Return [x, y] of the center of cell containing provided text 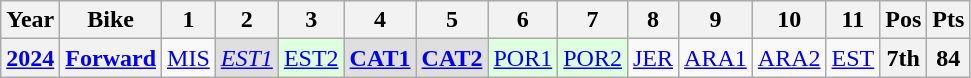
JER [652, 58]
POR1 [523, 58]
8 [652, 20]
Year [30, 20]
CAT2 [452, 58]
EST2 [311, 58]
ARA2 [789, 58]
2024 [30, 58]
MIS [189, 58]
CAT1 [380, 58]
9 [716, 20]
POR2 [593, 58]
5 [452, 20]
Forward [111, 58]
Pts [948, 20]
10 [789, 20]
2 [246, 20]
1 [189, 20]
ARA1 [716, 58]
84 [948, 58]
7th [904, 58]
3 [311, 20]
11 [853, 20]
6 [523, 20]
Bike [111, 20]
EST [853, 58]
4 [380, 20]
7 [593, 20]
Pos [904, 20]
EST1 [246, 58]
